Determine the (X, Y) coordinate at the center of the cell enclosing the given text.  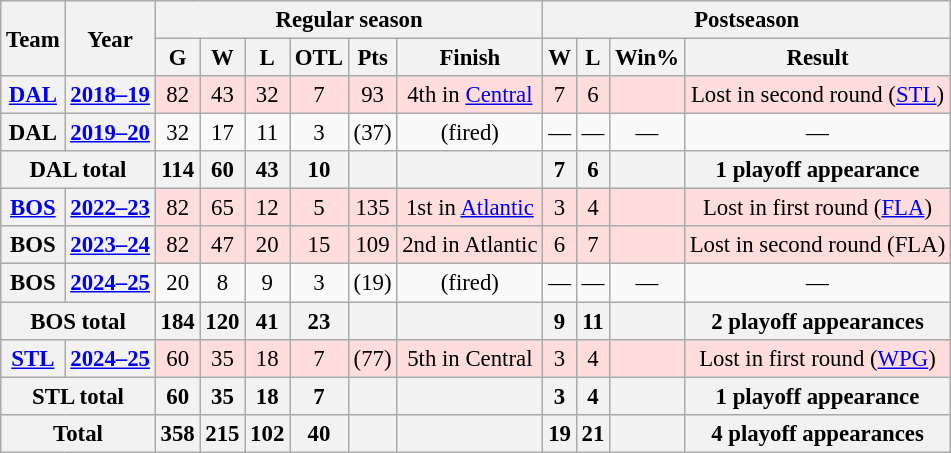
184 (178, 321)
(37) (372, 133)
4th in Central (470, 95)
2018–19 (110, 95)
Regular season (349, 20)
Finish (470, 58)
STL total (78, 396)
10 (320, 170)
8 (222, 283)
STL (33, 358)
2nd in Atlantic (470, 245)
Postseason (747, 20)
19 (560, 433)
Pts (372, 58)
215 (222, 433)
41 (268, 321)
2022–23 (110, 208)
Lost in first round (WPG) (817, 358)
5th in Central (470, 358)
Total (78, 433)
Team (33, 38)
21 (592, 433)
120 (222, 321)
BOS total (78, 321)
135 (372, 208)
Lost in second round (STL) (817, 95)
102 (268, 433)
358 (178, 433)
(19) (372, 283)
17 (222, 133)
Lost in second round (FLA) (817, 245)
G (178, 58)
40 (320, 433)
5 (320, 208)
109 (372, 245)
15 (320, 245)
65 (222, 208)
(77) (372, 358)
12 (268, 208)
Win% (648, 58)
1st in Atlantic (470, 208)
Lost in first round (FLA) (817, 208)
2019–20 (110, 133)
Year (110, 38)
DAL total (78, 170)
OTL (320, 58)
114 (178, 170)
4 playoff appearances (817, 433)
2023–24 (110, 245)
47 (222, 245)
Result (817, 58)
93 (372, 95)
23 (320, 321)
2 playoff appearances (817, 321)
